Identify which cell holds the provided text, then report its [x, y] central coordinate. 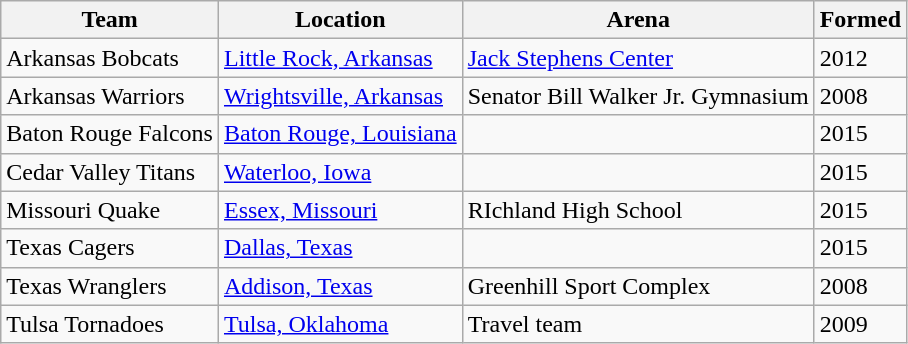
Jack Stephens Center [638, 58]
Senator Bill Walker Jr. Gymnasium [638, 96]
Missouri Quake [110, 210]
Team [110, 20]
Wrightsville, Arkansas [340, 96]
RIchland High School [638, 210]
Baton Rouge, Louisiana [340, 134]
2012 [860, 58]
Cedar Valley Titans [110, 172]
2009 [860, 324]
Dallas, Texas [340, 248]
Waterloo, Iowa [340, 172]
Arkansas Bobcats [110, 58]
Tulsa, Oklahoma [340, 324]
Little Rock, Arkansas [340, 58]
Arkansas Warriors [110, 96]
Essex, Missouri [340, 210]
Texas Cagers [110, 248]
Addison, Texas [340, 286]
Arena [638, 20]
Formed [860, 20]
Texas Wranglers [110, 286]
Tulsa Tornadoes [110, 324]
Greenhill Sport Complex [638, 286]
Travel team [638, 324]
Baton Rouge Falcons [110, 134]
Location [340, 20]
